Scan for the cell matching the given text and deliver its (X, Y) coordinate at center. 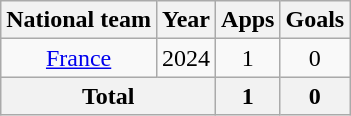
2024 (186, 58)
Year (186, 20)
Goals (315, 20)
Apps (248, 20)
Total (108, 96)
France (79, 58)
National team (79, 20)
